Locate the cell with the specified text and output its [x, y] center coordinate. 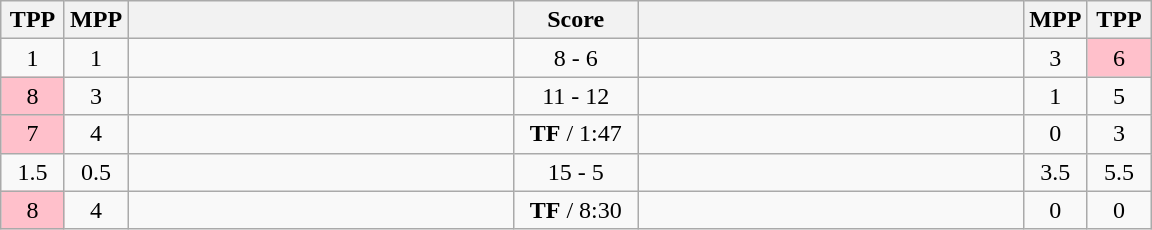
6 [1119, 58]
TF / 1:47 [576, 134]
11 - 12 [576, 96]
Score [576, 20]
5 [1119, 96]
1.5 [33, 172]
3.5 [1056, 172]
TF / 8:30 [576, 210]
0.5 [96, 172]
8 - 6 [576, 58]
5.5 [1119, 172]
15 - 5 [576, 172]
7 [33, 134]
